Provide the (x, y) coordinate of the cell's center where the given text is located.  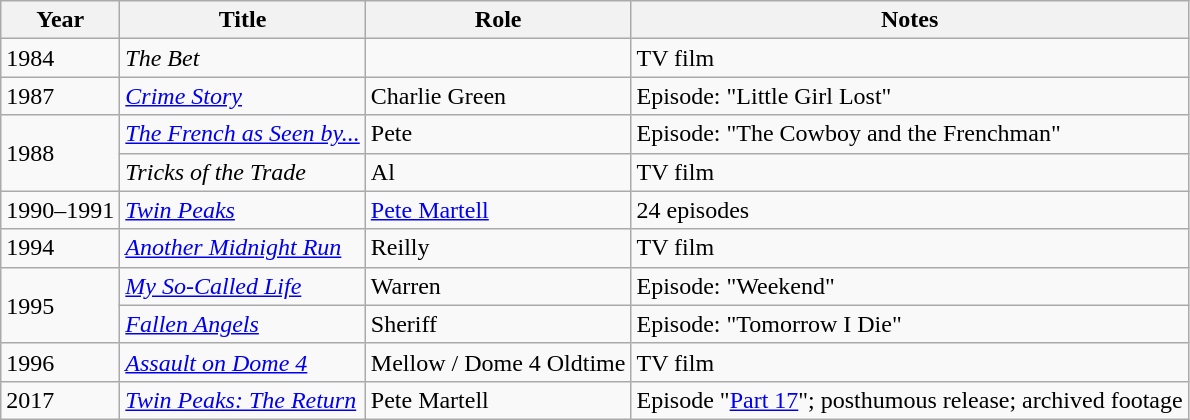
Year (60, 20)
Reilly (498, 248)
Twin Peaks: The Return (242, 400)
24 episodes (910, 210)
My So-Called Life (242, 286)
Warren (498, 286)
The French as Seen by... (242, 134)
Notes (910, 20)
Sheriff (498, 324)
Role (498, 20)
Twin Peaks (242, 210)
1984 (60, 58)
Episode: "Little Girl Lost" (910, 96)
1990–1991 (60, 210)
Episode: "Tomorrow I Die" (910, 324)
1996 (60, 362)
Mellow / Dome 4 Oldtime (498, 362)
1987 (60, 96)
Episode "Part 17"; posthumous release; archived footage (910, 400)
Title (242, 20)
The Bet (242, 58)
1995 (60, 305)
Charlie Green (498, 96)
Fallen Angels (242, 324)
Assault on Dome 4 (242, 362)
Pete (498, 134)
1994 (60, 248)
Al (498, 172)
Crime Story (242, 96)
Tricks of the Trade (242, 172)
2017 (60, 400)
Another Midnight Run (242, 248)
1988 (60, 153)
Episode: "Weekend" (910, 286)
Episode: "The Cowboy and the Frenchman" (910, 134)
